Capture the cell that displays the provided text and extract its [x, y] central coordinate. 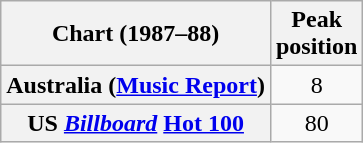
80 [316, 123]
8 [316, 85]
US Billboard Hot 100 [136, 123]
Chart (1987–88) [136, 34]
Peakposition [316, 34]
Australia (Music Report) [136, 85]
